Output the (x, y) coordinate of the center of the cell containing the given text.  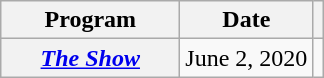
Program (90, 20)
Date (246, 20)
June 2, 2020 (246, 58)
The Show (90, 58)
